Provide the [x, y] coordinate of the cell's center where the given text is located.  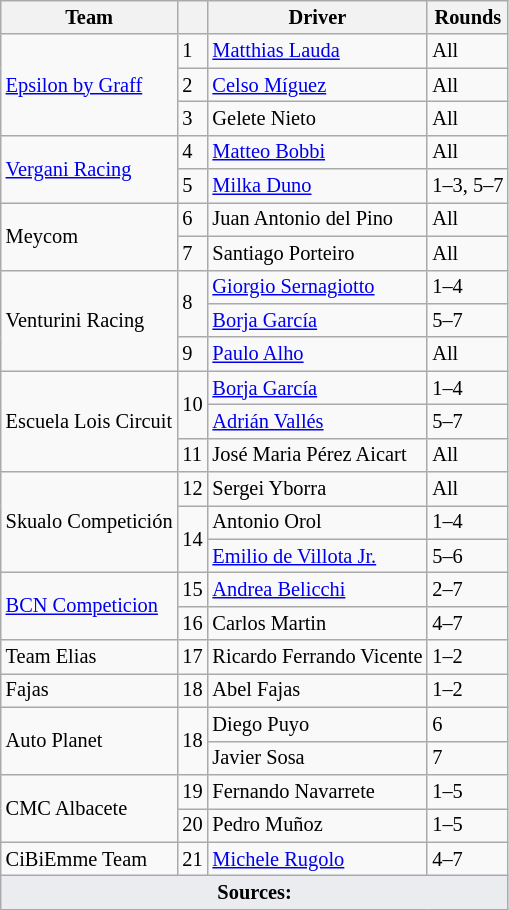
Sergei Yborra [318, 489]
Javier Sosa [318, 758]
2–7 [468, 589]
Matteo Bobbi [318, 152]
Team Elias [90, 657]
José Maria Pérez Aicart [318, 455]
Juan Antonio del Pino [318, 219]
Rounds [468, 17]
Vergani Racing [90, 168]
11 [192, 455]
CMC Albacete [90, 808]
Driver [318, 17]
Antonio Orol [318, 522]
Sources: [255, 892]
Team [90, 17]
12 [192, 489]
5–6 [468, 556]
Adrián Vallés [318, 421]
16 [192, 623]
2 [192, 85]
Matthias Lauda [318, 51]
Diego Puyo [318, 724]
19 [192, 791]
Santiago Porteiro [318, 253]
Emilio de Villota Jr. [318, 556]
Giorgio Sernagiotto [318, 287]
14 [192, 538]
9 [192, 354]
Ricardo Ferrando Vicente [318, 657]
Milka Duno [318, 186]
1–3, 5–7 [468, 186]
Gelete Nieto [318, 118]
10 [192, 404]
Pedro Muñoz [318, 825]
Auto Planet [90, 740]
Carlos Martin [318, 623]
Fernando Navarrete [318, 791]
Celso Míguez [318, 85]
1 [192, 51]
Paulo Alho [318, 354]
15 [192, 589]
Fajas [90, 690]
Meycom [90, 236]
Escuela Lois Circuit [90, 422]
20 [192, 825]
Skualo Competición [90, 522]
8 [192, 304]
17 [192, 657]
21 [192, 859]
Abel Fajas [318, 690]
Andrea Belicchi [318, 589]
3 [192, 118]
CiBiEmme Team [90, 859]
Michele Rugolo [318, 859]
Venturini Racing [90, 320]
4 [192, 152]
Epsilon by Graff [90, 84]
5 [192, 186]
BCN Competicion [90, 606]
